Capture the cell that displays the provided text and extract its [X, Y] central coordinate. 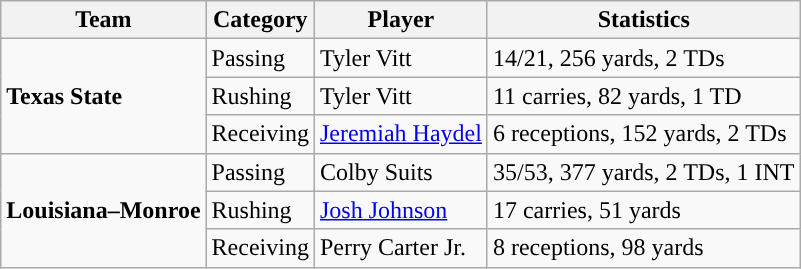
Player [400, 20]
Team [104, 20]
11 carries, 82 yards, 1 TD [644, 96]
Texas State [104, 96]
17 carries, 51 yards [644, 210]
Colby Suits [400, 172]
Category [260, 20]
Josh Johnson [400, 210]
35/53, 377 yards, 2 TDs, 1 INT [644, 172]
8 receptions, 98 yards [644, 248]
14/21, 256 yards, 2 TDs [644, 58]
Perry Carter Jr. [400, 248]
Statistics [644, 20]
6 receptions, 152 yards, 2 TDs [644, 134]
Louisiana–Monroe [104, 210]
Jeremiah Haydel [400, 134]
